For the text-containing cell, return its midpoint in (X, Y) coordinate format. 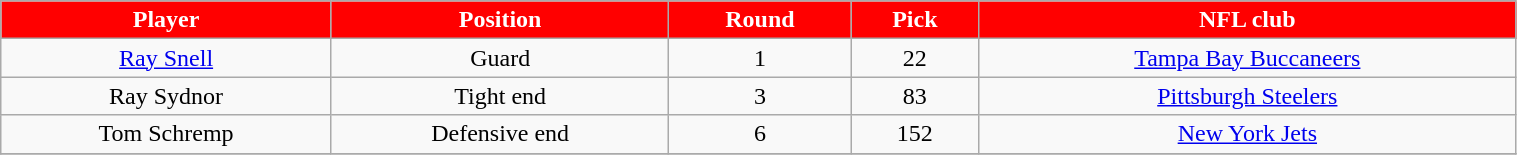
Guard (500, 58)
Tampa Bay Buccaneers (1248, 58)
Tight end (500, 96)
Defensive end (500, 134)
Pick (915, 20)
Pittsburgh Steelers (1248, 96)
Round (760, 20)
22 (915, 58)
6 (760, 134)
1 (760, 58)
83 (915, 96)
Ray Sydnor (166, 96)
Player (166, 20)
Position (500, 20)
3 (760, 96)
Tom Schremp (166, 134)
NFL club (1248, 20)
Ray Snell (166, 58)
New York Jets (1248, 134)
152 (915, 134)
